Identify which cell holds the provided text, then report its [x, y] central coordinate. 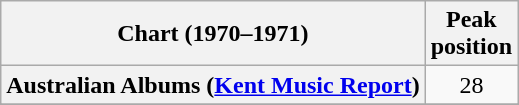
Peakposition [471, 34]
Chart (1970–1971) [213, 34]
28 [471, 85]
Australian Albums (Kent Music Report) [213, 85]
